Provide the [X, Y] coordinate of the cell's center where the given text is located.  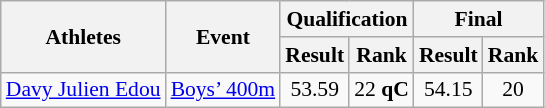
Event [224, 36]
54.15 [448, 90]
22 qC [382, 90]
Davy Julien Edou [84, 90]
Qualification [347, 19]
Final [478, 19]
Athletes [84, 36]
20 [514, 90]
Boys’ 400m [224, 90]
53.59 [314, 90]
